Extract the [x, y] coordinate from the center of the cell holding the provided text.  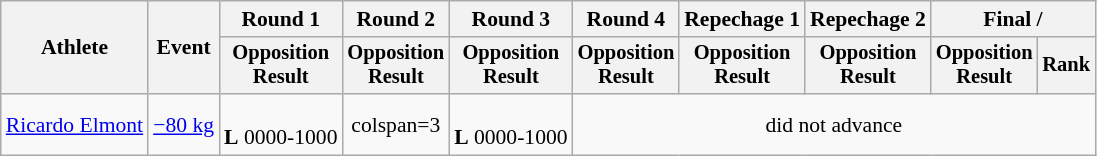
Round 4 [626, 19]
Final / [1013, 19]
Round 1 [280, 19]
Round 3 [510, 19]
Rank [1066, 66]
Repechage 1 [742, 19]
−80 kg [184, 124]
Event [184, 48]
colspan=3 [396, 124]
Round 2 [396, 19]
Repechage 2 [868, 19]
did not advance [834, 124]
Athlete [74, 48]
Ricardo Elmont [74, 124]
